Identify which cell holds the provided text, then report its [x, y] central coordinate. 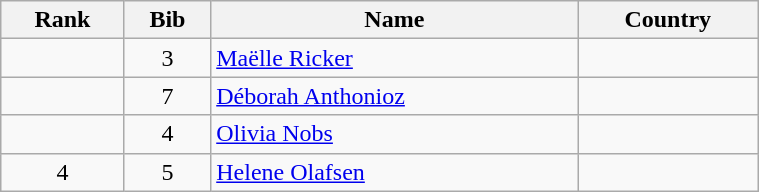
Maëlle Ricker [394, 58]
3 [168, 58]
Déborah Anthonioz [394, 96]
Country [668, 20]
Olivia Nobs [394, 134]
Helene Olafsen [394, 172]
Name [394, 20]
7 [168, 96]
5 [168, 172]
Bib [168, 20]
Rank [62, 20]
